Capture the cell that displays the provided text and extract its [x, y] central coordinate. 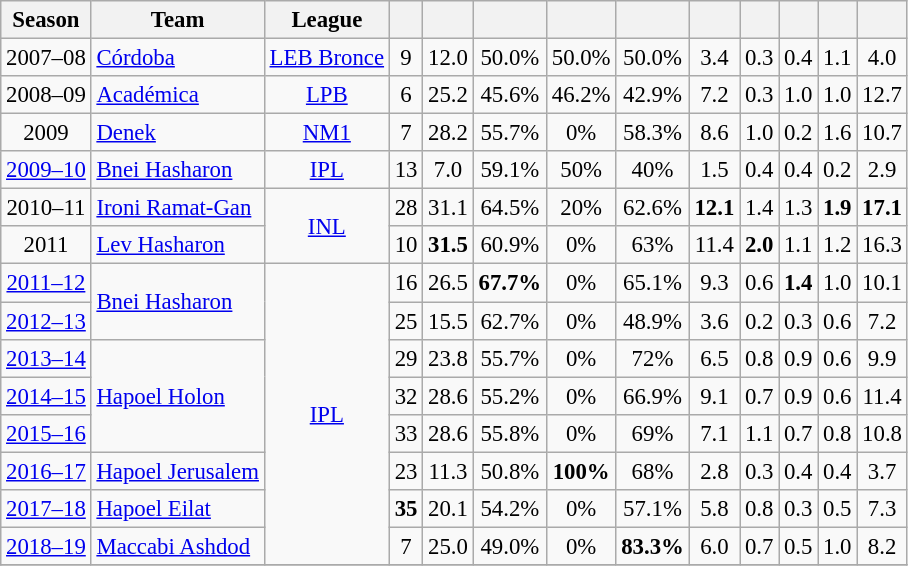
League [326, 20]
20% [580, 208]
55.2% [510, 396]
2015–16 [46, 433]
83.3% [652, 546]
72% [652, 358]
28 [406, 208]
9.3 [714, 283]
16 [406, 283]
15.5 [448, 321]
13 [406, 170]
1.9 [838, 208]
2.0 [760, 245]
2011 [46, 245]
50% [580, 170]
66.9% [652, 396]
2.9 [882, 170]
9 [406, 58]
2012–13 [46, 321]
2013–14 [46, 358]
29 [406, 358]
28.2 [448, 133]
65.1% [652, 283]
25 [406, 321]
Maccabi Ashdod [178, 546]
1.3 [798, 208]
Hapoel Jerusalem [178, 471]
25.0 [448, 546]
2009–10 [46, 170]
Hapoel Holon [178, 396]
Hapoel Eilat [178, 509]
33 [406, 433]
35 [406, 509]
3.6 [714, 321]
48.9% [652, 321]
17.1 [882, 208]
8.2 [882, 546]
1.5 [714, 170]
Ironi Ramat-Gan [178, 208]
2011–12 [46, 283]
68% [652, 471]
16.3 [882, 245]
Team [178, 20]
54.2% [510, 509]
64.5% [510, 208]
6.0 [714, 546]
42.9% [652, 95]
62.7% [510, 321]
11.3 [448, 471]
50.8% [510, 471]
49.0% [510, 546]
46.2% [580, 95]
1.2 [838, 245]
Córdoba [178, 58]
Season [46, 20]
2016–17 [46, 471]
12.1 [714, 208]
63% [652, 245]
6.5 [714, 358]
67.7% [510, 283]
Lev Hasharon [178, 245]
9.1 [714, 396]
7.1 [714, 433]
3.4 [714, 58]
1.6 [838, 133]
3.7 [882, 471]
23 [406, 471]
26.5 [448, 283]
2017–18 [46, 509]
6 [406, 95]
55.8% [510, 433]
45.6% [510, 95]
INL [326, 226]
2009 [46, 133]
LEB Bronce [326, 58]
2010–11 [46, 208]
2.8 [714, 471]
100% [580, 471]
NM1 [326, 133]
58.3% [652, 133]
57.1% [652, 509]
10 [406, 245]
4.0 [882, 58]
10.1 [882, 283]
7.3 [882, 509]
40% [652, 170]
23.8 [448, 358]
2008–09 [46, 95]
10.7 [882, 133]
2007–08 [46, 58]
62.6% [652, 208]
12.7 [882, 95]
LPB [326, 95]
Académica [178, 95]
12.0 [448, 58]
9.9 [882, 358]
2014–15 [46, 396]
25.2 [448, 95]
Denek [178, 133]
8.6 [714, 133]
31.1 [448, 208]
59.1% [510, 170]
10.8 [882, 433]
31.5 [448, 245]
2018–19 [46, 546]
5.8 [714, 509]
60.9% [510, 245]
69% [652, 433]
7.0 [448, 170]
32 [406, 396]
20.1 [448, 509]
